Pinpoint the cell where the given text exists, returning its [X, Y] midpoint coordinate. 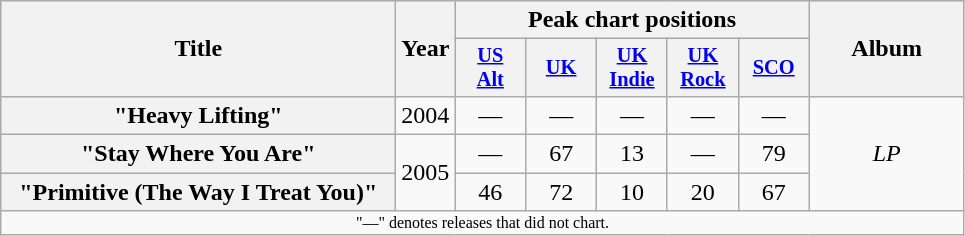
2004 [426, 115]
"Primitive (The Way I Treat You)" [198, 192]
"—" denotes releases that did not chart. [482, 223]
20 [702, 192]
SCO [774, 68]
"Heavy Lifting" [198, 115]
79 [774, 154]
UKRock [702, 68]
2005 [426, 173]
46 [490, 192]
USAlt [490, 68]
10 [632, 192]
13 [632, 154]
UK Indie [632, 68]
Title [198, 49]
Peak chart positions [632, 20]
Album [886, 49]
UK [562, 68]
Year [426, 49]
72 [562, 192]
"Stay Where You Are" [198, 154]
LP [886, 153]
